Pinpoint the cell where the given text exists, returning its [x, y] midpoint coordinate. 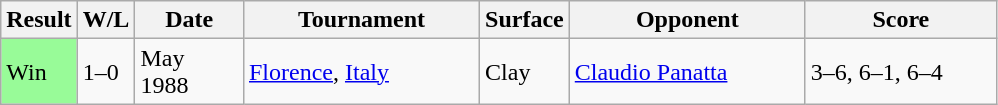
Result [39, 20]
May 1988 [190, 72]
Date [190, 20]
Score [900, 20]
Opponent [687, 20]
Win [39, 72]
Tournament [361, 20]
W/L [106, 20]
Clay [525, 72]
Claudio Panatta [687, 72]
3–6, 6–1, 6–4 [900, 72]
Florence, Italy [361, 72]
Surface [525, 20]
1–0 [106, 72]
